Search for the cell housing the specified text and yield its [X, Y] center coordinate. 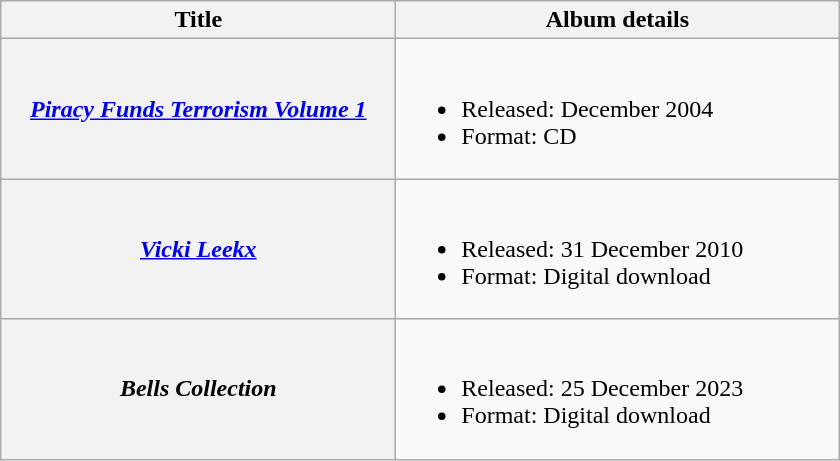
Bells Collection [198, 389]
Vicki Leekx [198, 249]
Piracy Funds Terrorism Volume 1 [198, 109]
Title [198, 20]
Released: December 2004Format: CD [618, 109]
Released: 25 December 2023Format: Digital download [618, 389]
Album details [618, 20]
Released: 31 December 2010Format: Digital download [618, 249]
